Find where the given text appears and provide that cell's center as (X, Y) coordinate. 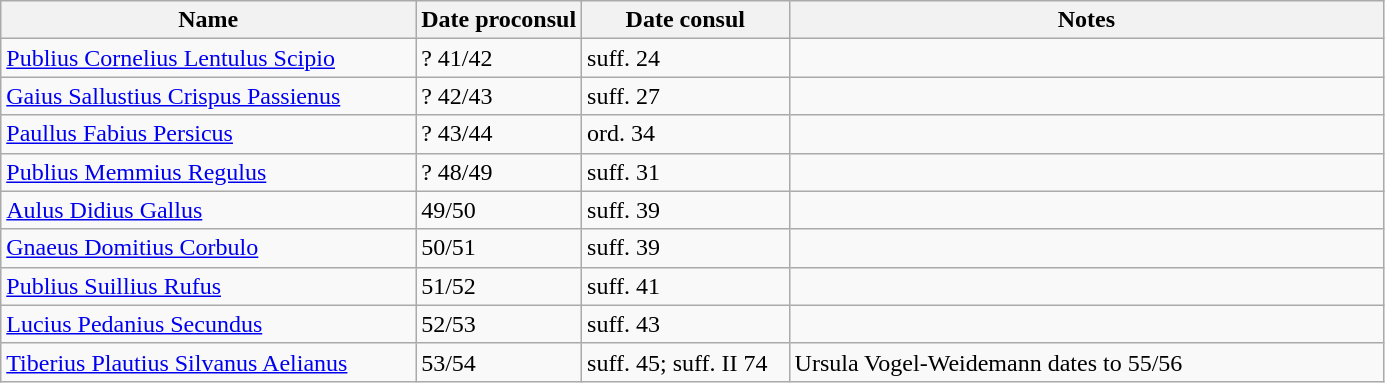
? 43/44 (499, 134)
Publius Suillius Rufus (208, 286)
Ursula Vogel-Weidemann dates to 55/56 (1086, 362)
? 42/43 (499, 96)
Lucius Pedanius Secundus (208, 324)
Tiberius Plautius Silvanus Aelianus (208, 362)
? 41/42 (499, 58)
Publius Cornelius Lentulus Scipio (208, 58)
50/51 (499, 248)
Publius Memmius Regulus (208, 172)
suff. 43 (686, 324)
? 48/49 (499, 172)
ord. 34 (686, 134)
Date consul (686, 20)
Aulus Didius Gallus (208, 210)
Notes (1086, 20)
51/52 (499, 286)
suff. 31 (686, 172)
suff. 45; suff. II 74 (686, 362)
Name (208, 20)
suff. 24 (686, 58)
52/53 (499, 324)
Date proconsul (499, 20)
Gnaeus Domitius Corbulo (208, 248)
53/54 (499, 362)
suff. 41 (686, 286)
suff. 27 (686, 96)
49/50 (499, 210)
Paullus Fabius Persicus (208, 134)
Gaius Sallustius Crispus Passienus (208, 96)
